Locate the cell with the specified text and output its [x, y] center coordinate. 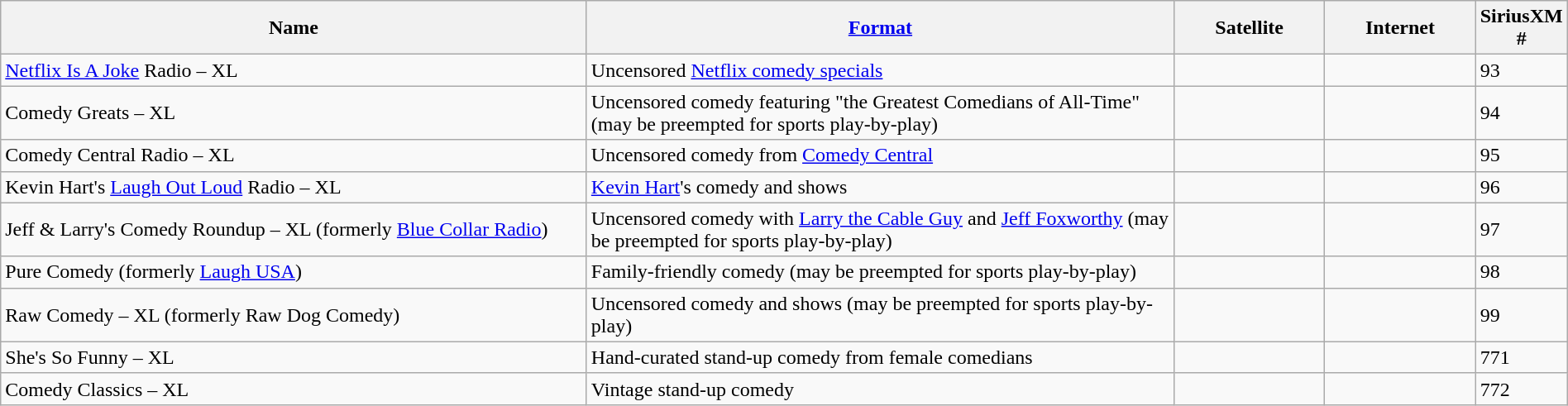
Kevin Hart's Laugh Out Loud Radio – XL [294, 187]
99 [1522, 314]
Uncensored comedy and shows (may be preempted for sports play-by-play) [880, 314]
Comedy Central Radio – XL [294, 155]
98 [1522, 272]
Uncensored comedy from Comedy Central [880, 155]
771 [1522, 357]
94 [1522, 112]
Hand-curated stand-up comedy from female comedians [880, 357]
Satellite [1250, 28]
772 [1522, 389]
Comedy Greats – XL [294, 112]
Uncensored Netflix comedy specials [880, 70]
93 [1522, 70]
97 [1522, 230]
Name [294, 28]
Raw Comedy – XL (formerly Raw Dog Comedy) [294, 314]
95 [1522, 155]
Netflix Is A Joke Radio – XL [294, 70]
Format [880, 28]
96 [1522, 187]
SiriusXM # [1522, 28]
She's So Funny – XL [294, 357]
Uncensored comedy featuring "the Greatest Comedians of All-Time" (may be preempted for sports play-by-play) [880, 112]
Vintage stand-up comedy [880, 389]
Internet [1400, 28]
Family-friendly comedy (may be preempted for sports play-by-play) [880, 272]
Jeff & Larry's Comedy Roundup – XL (formerly Blue Collar Radio) [294, 230]
Comedy Classics – XL [294, 389]
Pure Comedy (formerly Laugh USA) [294, 272]
Kevin Hart's comedy and shows [880, 187]
Uncensored comedy with Larry the Cable Guy and Jeff Foxworthy (may be preempted for sports play-by-play) [880, 230]
